Locate the cell with the specified text and output its [x, y] center coordinate. 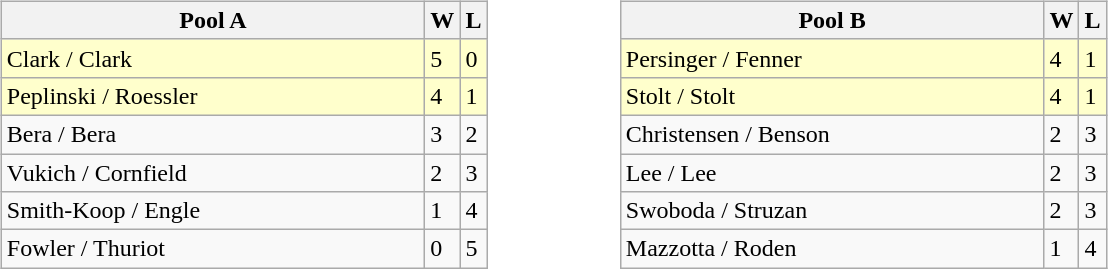
Vukich / Cornfield [213, 173]
Lee / Lee [832, 173]
Smith-Koop / Engle [213, 211]
Bera / Bera [213, 134]
Pool A [213, 20]
Pool B [832, 20]
Clark / Clark [213, 58]
Persinger / Fenner [832, 58]
Mazzotta / Roden [832, 249]
Stolt / Stolt [832, 96]
Peplinski / Roessler [213, 96]
Christensen / Benson [832, 134]
Swoboda / Struzan [832, 211]
Fowler / Thuriot [213, 249]
